For the text-containing cell, return its midpoint in (X, Y) coordinate format. 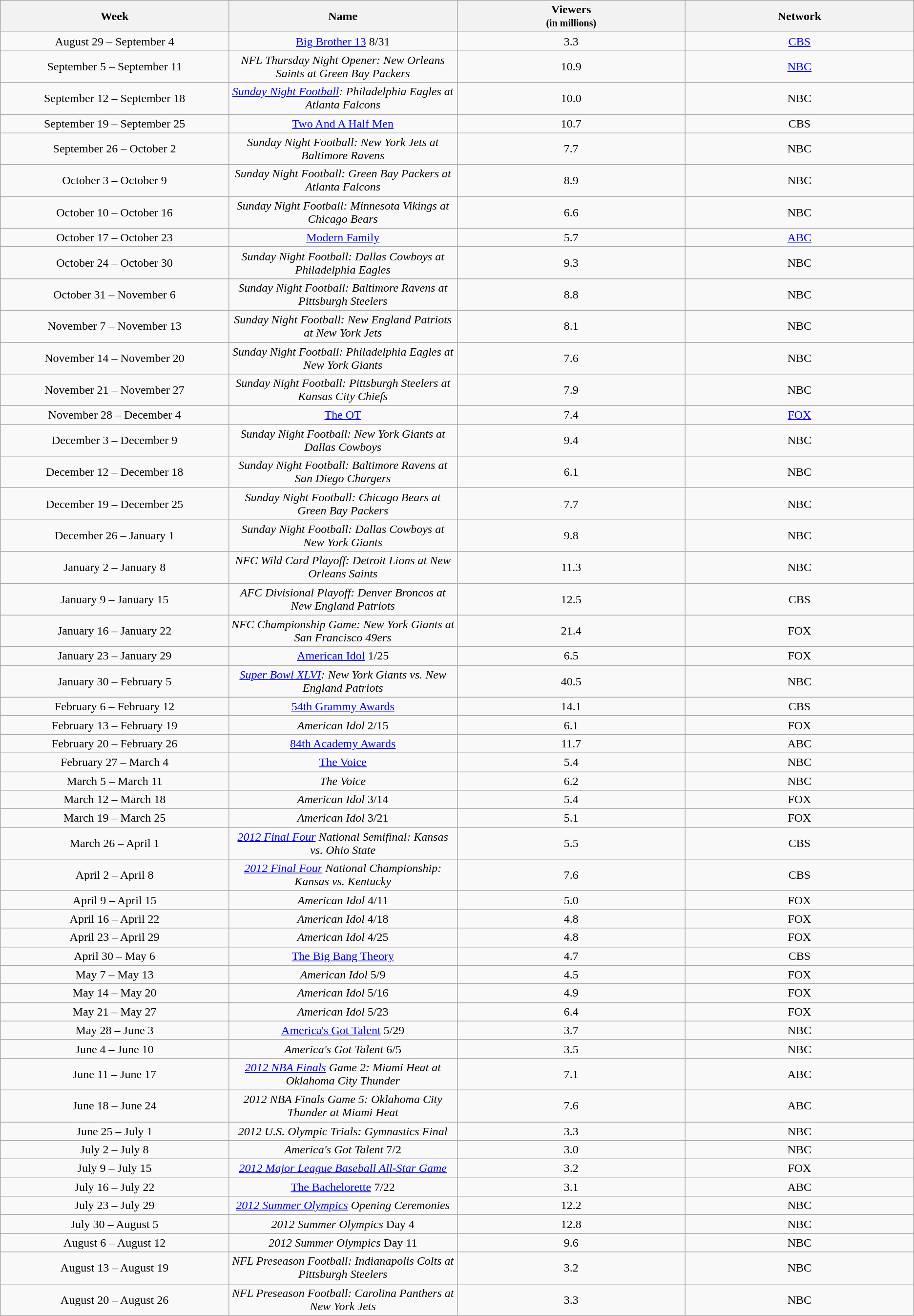
July 16 – July 22 (115, 1187)
January 23 – January 29 (115, 656)
5.1 (571, 818)
2012 Summer Olympics Day 4 (343, 1224)
September 5 – September 11 (115, 66)
February 20 – February 26 (115, 743)
November 14 – November 20 (115, 358)
June 11 – June 17 (115, 1074)
April 16 – April 22 (115, 919)
3.0 (571, 1150)
June 18 – June 24 (115, 1106)
21.4 (571, 631)
12.2 (571, 1206)
The Bachelorette 7/22 (343, 1187)
December 26 – January 1 (115, 535)
August 6 – August 12 (115, 1243)
9.6 (571, 1243)
10.7 (571, 124)
November 7 – November 13 (115, 326)
April 2 – April 8 (115, 875)
March 26 – April 1 (115, 843)
Sunday Night Football: Dallas Cowboys at Philadelphia Eagles (343, 263)
2012 NBA Finals Game 2: Miami Heat at Oklahoma City Thunder (343, 1074)
84th Academy Awards (343, 743)
Week (115, 17)
May 7 – May 13 (115, 975)
Sunday Night Football: Pittsburgh Steelers at Kansas City Chiefs (343, 390)
August 20 – August 26 (115, 1299)
NFC Championship Game: New York Giants at San Francisco 49ers (343, 631)
September 26 – October 2 (115, 149)
November 21 – November 27 (115, 390)
February 6 – February 12 (115, 706)
Sunday Night Football: New York Giants at Dallas Cowboys (343, 441)
October 24 – October 30 (115, 263)
9.4 (571, 441)
2012 Final Four National Semifinal: Kansas vs. Ohio State (343, 843)
11.7 (571, 743)
March 5 – March 11 (115, 781)
June 4 – June 10 (115, 1049)
July 23 – July 29 (115, 1206)
54th Grammy Awards (343, 706)
Sunday Night Football: Minnesota Vikings at Chicago Bears (343, 212)
10.9 (571, 66)
January 9 – January 15 (115, 599)
3.5 (571, 1049)
Viewers(in millions) (571, 17)
March 12 – March 18 (115, 800)
Big Brother 13 8/31 (343, 42)
American Idol 3/14 (343, 800)
12.5 (571, 599)
40.5 (571, 681)
2012 Final Four National Championship: Kansas vs. Kentucky (343, 875)
May 21 – May 27 (115, 1012)
The OT (343, 415)
Sunday Night Football: Baltimore Ravens at San Diego Chargers (343, 472)
August 29 – September 4 (115, 42)
2012 NBA Finals Game 5: Oklahoma City Thunder at Miami Heat (343, 1106)
American Idol 3/21 (343, 818)
October 31 – November 6 (115, 294)
2012 Summer Olympics Opening Ceremonies (343, 1206)
December 12 – December 18 (115, 472)
October 3 – October 9 (115, 181)
April 9 – April 15 (115, 900)
10.0 (571, 99)
2012 Major League Baseball All-Star Game (343, 1168)
6.5 (571, 656)
NFL Preseason Football: Indianapolis Colts at Pittsburgh Steelers (343, 1268)
July 2 – July 8 (115, 1150)
7.9 (571, 390)
Two And A Half Men (343, 124)
January 30 – February 5 (115, 681)
August 13 – August 19 (115, 1268)
Sunday Night Football: Baltimore Ravens at Pittsburgh Steelers (343, 294)
9.3 (571, 263)
September 12 – September 18 (115, 99)
December 19 – December 25 (115, 504)
American Idol 4/11 (343, 900)
8.9 (571, 181)
American Idol 5/16 (343, 993)
November 28 – December 4 (115, 415)
6.6 (571, 212)
American Idol 1/25 (343, 656)
Sunday Night Football: Dallas Cowboys at New York Giants (343, 535)
April 30 – May 6 (115, 956)
October 17 – October 23 (115, 237)
3.7 (571, 1030)
AFC Divisional Playoff: Denver Broncos at New England Patriots (343, 599)
7.1 (571, 1074)
3.1 (571, 1187)
4.5 (571, 975)
March 19 – March 25 (115, 818)
February 13 – February 19 (115, 725)
4.9 (571, 993)
Sunday Night Football: New England Patriots at New York Jets (343, 326)
14.1 (571, 706)
June 25 – July 1 (115, 1131)
11.3 (571, 568)
4.7 (571, 956)
Sunday Night Football: Philadelphia Eagles at Atlanta Falcons (343, 99)
Sunday Night Football: Chicago Bears at Green Bay Packers (343, 504)
9.8 (571, 535)
America's Got Talent 6/5 (343, 1049)
April 23 – April 29 (115, 937)
October 10 – October 16 (115, 212)
Sunday Night Football: New York Jets at Baltimore Ravens (343, 149)
American Idol 5/9 (343, 975)
December 3 – December 9 (115, 441)
8.1 (571, 326)
Network (800, 17)
American Idol 4/18 (343, 919)
2012 Summer Olympics Day 11 (343, 1243)
Sunday Night Football: Green Bay Packers at Atlanta Falcons (343, 181)
6.4 (571, 1012)
America's Got Talent 5/29 (343, 1030)
American Idol 4/25 (343, 937)
Sunday Night Football: Philadelphia Eagles at New York Giants (343, 358)
July 30 – August 5 (115, 1224)
American Idol 2/15 (343, 725)
February 27 – March 4 (115, 762)
5.5 (571, 843)
5.7 (571, 237)
12.8 (571, 1224)
2012 U.S. Olympic Trials: Gymnastics Final (343, 1131)
7.4 (571, 415)
September 19 – September 25 (115, 124)
Modern Family (343, 237)
NFL Thursday Night Opener: New Orleans Saints at Green Bay Packers (343, 66)
Super Bowl XLVI: New York Giants vs. New England Patriots (343, 681)
May 14 – May 20 (115, 993)
January 2 – January 8 (115, 568)
Name (343, 17)
NFC Wild Card Playoff: Detroit Lions at New Orleans Saints (343, 568)
The Big Bang Theory (343, 956)
July 9 – July 15 (115, 1168)
America's Got Talent 7/2 (343, 1150)
6.2 (571, 781)
8.8 (571, 294)
American Idol 5/23 (343, 1012)
January 16 – January 22 (115, 631)
NFL Preseason Football: Carolina Panthers at New York Jets (343, 1299)
5.0 (571, 900)
May 28 – June 3 (115, 1030)
